Pinpoint the cell where the given text exists, returning its [x, y] midpoint coordinate. 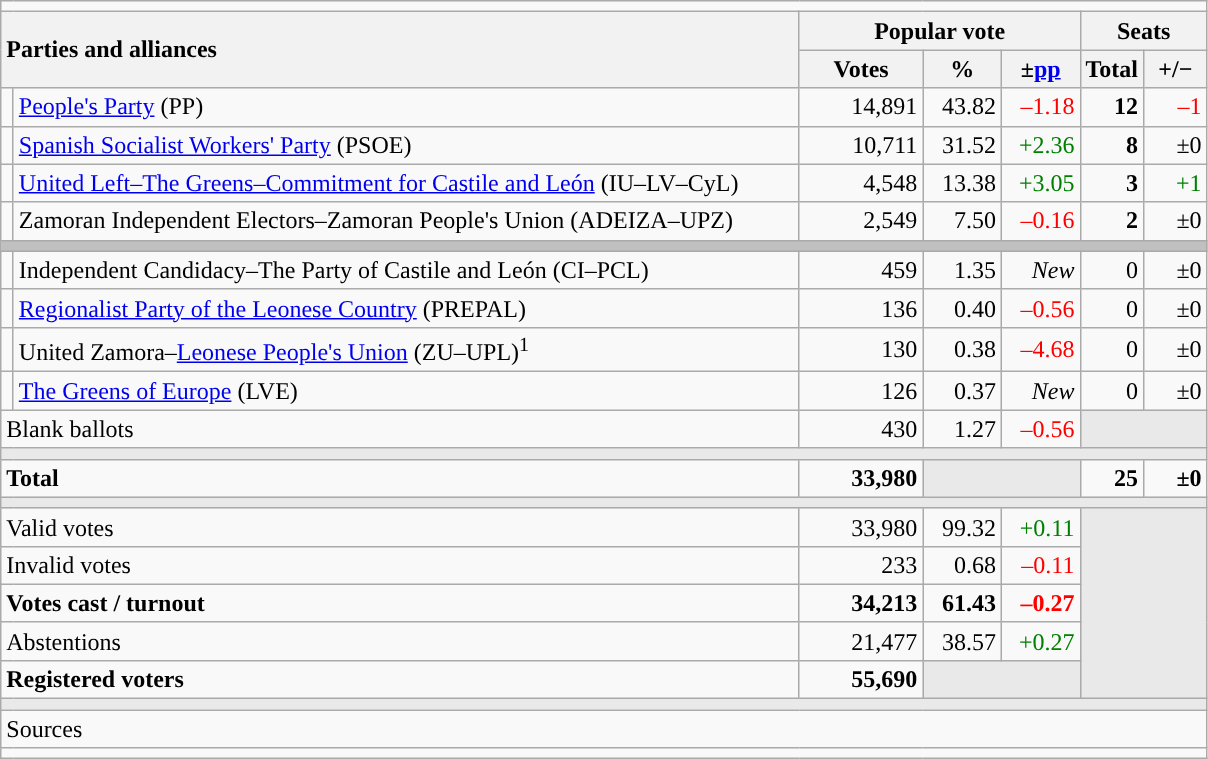
61.43 [962, 603]
34,213 [861, 603]
12 [1112, 107]
Popular vote [940, 31]
Blank ballots [400, 429]
% [962, 69]
+0.27 [1040, 641]
10,711 [861, 145]
The Greens of Europe (LVE) [406, 391]
4,548 [861, 183]
233 [861, 565]
430 [861, 429]
8 [1112, 145]
99.32 [962, 527]
2,549 [861, 221]
Parties and alliances [400, 50]
459 [861, 270]
United Left–The Greens–Commitment for Castile and León (IU–LV–CyL) [406, 183]
130 [861, 350]
0.37 [962, 391]
1.35 [962, 270]
0.68 [962, 565]
38.57 [962, 641]
+3.05 [1040, 183]
2 [1112, 221]
–0.16 [1040, 221]
+/− [1176, 69]
Votes [861, 69]
Zamoran Independent Electors–Zamoran People's Union (ADEIZA–UPZ) [406, 221]
Sources [604, 729]
+2.36 [1040, 145]
Seats [1144, 31]
43.82 [962, 107]
55,690 [861, 679]
±pp [1040, 69]
126 [861, 391]
7.50 [962, 221]
0.38 [962, 350]
Independent Candidacy–The Party of Castile and León (CI–PCL) [406, 270]
+1 [1176, 183]
–4.68 [1040, 350]
31.52 [962, 145]
Votes cast / turnout [400, 603]
3 [1112, 183]
–1.18 [1040, 107]
Spanish Socialist Workers' Party (PSOE) [406, 145]
Regionalist Party of the Leonese Country (PREPAL) [406, 308]
–1 [1176, 107]
136 [861, 308]
Invalid votes [400, 565]
+0.11 [1040, 527]
13.38 [962, 183]
21,477 [861, 641]
Registered voters [400, 679]
0.40 [962, 308]
People's Party (PP) [406, 107]
–0.27 [1040, 603]
25 [1112, 478]
1.27 [962, 429]
United Zamora–Leonese People's Union (ZU–UPL)1 [406, 350]
14,891 [861, 107]
–0.11 [1040, 565]
Abstentions [400, 641]
Valid votes [400, 527]
